Search for the cell housing the specified text and yield its (X, Y) center coordinate. 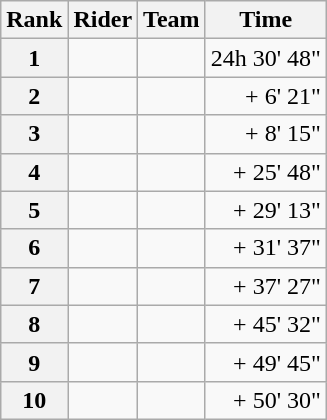
Rider (103, 20)
+ 6' 21" (266, 96)
8 (34, 324)
+ 29' 13" (266, 210)
+ 45' 32" (266, 324)
1 (34, 58)
2 (34, 96)
5 (34, 210)
+ 37' 27" (266, 286)
24h 30' 48" (266, 58)
+ 8' 15" (266, 134)
10 (34, 400)
+ 49' 45" (266, 362)
+ 50' 30" (266, 400)
3 (34, 134)
Time (266, 20)
Rank (34, 20)
+ 25' 48" (266, 172)
Team (172, 20)
6 (34, 248)
+ 31' 37" (266, 248)
9 (34, 362)
7 (34, 286)
4 (34, 172)
